From the cell containing the given text, extract its center point as [X, Y] coordinate. 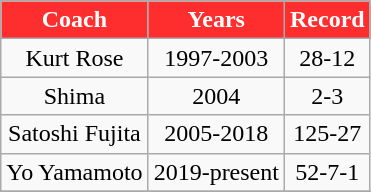
2004 [216, 96]
Coach [74, 20]
Shima [74, 96]
52-7-1 [327, 172]
28-12 [327, 58]
Record [327, 20]
Satoshi Fujita [74, 134]
1997-2003 [216, 58]
Yo Yamamoto [74, 172]
Kurt Rose [74, 58]
125-27 [327, 134]
Years [216, 20]
2019-present [216, 172]
2-3 [327, 96]
2005-2018 [216, 134]
